Scan for the cell matching the given text and deliver its (x, y) coordinate at center. 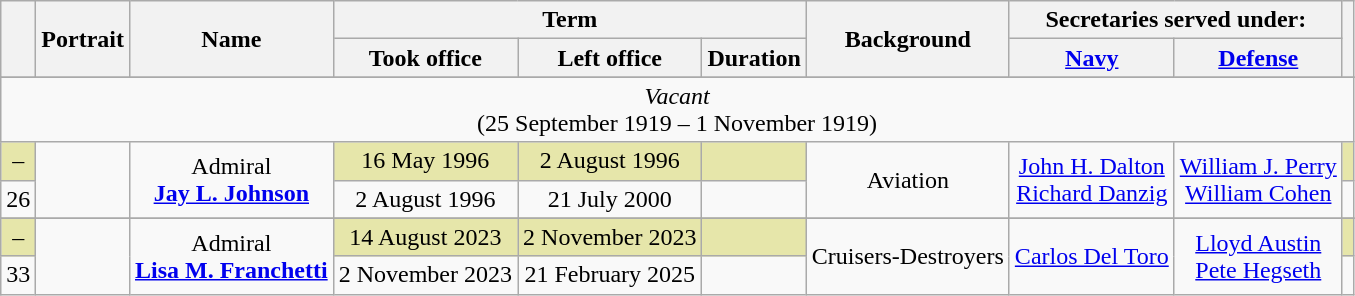
Defense (1258, 58)
Lloyd AustinPete Hegseth (1258, 256)
Left office (610, 58)
21 February 2025 (610, 275)
Term (570, 20)
Background (908, 39)
Navy (1092, 58)
William J. PerryWilliam Cohen (1258, 180)
Vacant(25 September 1919 – 1 November 1919) (678, 110)
26 (18, 199)
14 August 2023 (425, 237)
Cruisers-Destroyers (908, 256)
Portrait (83, 39)
Carlos Del Toro (1092, 256)
21 July 2000 (610, 199)
Duration (754, 58)
16 May 1996 (425, 161)
AdmiralJay L. Johnson (231, 180)
John H. DaltonRichard Danzig (1092, 180)
AdmiralLisa M. Franchetti (231, 256)
Aviation (908, 180)
Name (231, 39)
Took office (425, 58)
Secretaries served under: (1176, 20)
33 (18, 275)
